Return the [X, Y] coordinate for the center point of the cell that contains the specified text.  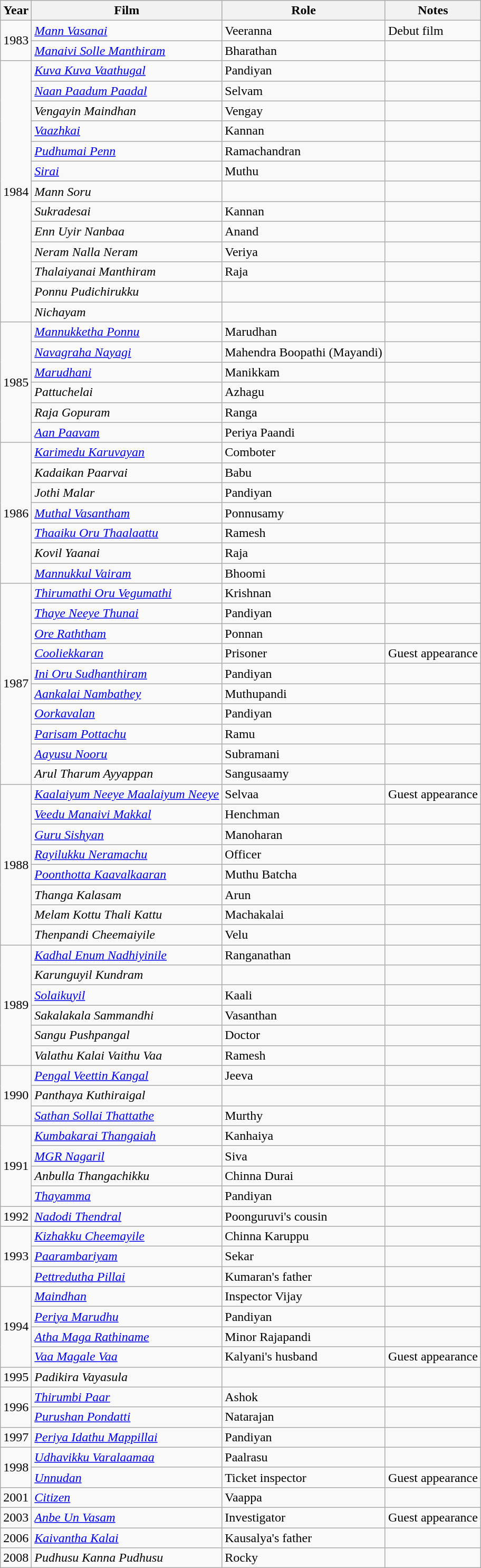
2001 [16, 1497]
Naan Paadum Paadal [127, 91]
Melam Kottu Thali Kattu [127, 915]
Thirumbi Paar [127, 1397]
Sangusaamy [304, 774]
Vengayin Maindhan [127, 111]
Muthal Vasantham [127, 513]
Periya Marudhu [127, 1317]
Selvam [304, 91]
Kadhal Enum Nadhiyinile [127, 955]
Karunguyil Kundram [127, 975]
Pengal Veettin Kangal [127, 1075]
Sekar [304, 1257]
1987 [16, 684]
Anbulla Thangachikku [127, 1176]
Thalaiyanai Manthiram [127, 272]
Selvaa [304, 794]
Manaivi Solle Manthiram [127, 51]
Sathan Sollai Thattathe [127, 1116]
Role [304, 11]
2003 [16, 1517]
Veriya [304, 252]
Kuva Kuva Vaathugal [127, 71]
Marudhan [304, 332]
Ponnan [304, 634]
Machakalai [304, 915]
Ore Raththam [127, 634]
Jeeva [304, 1075]
Rocky [304, 1558]
Prisoner [304, 654]
Veeranna [304, 31]
Veedu Manaivi Makkal [127, 814]
Doctor [304, 1035]
1984 [16, 191]
Inspector Vijay [304, 1297]
1988 [16, 864]
2006 [16, 1538]
Oorkavalan [127, 714]
Vaappa [304, 1497]
Kadaikan Paarvai [127, 473]
Maindhan [127, 1297]
Unnudan [127, 1477]
Vaa Magale Vaa [127, 1357]
Kizhakku Cheemayile [127, 1236]
1986 [16, 513]
Poonthotta Kaavalkaaran [127, 874]
1994 [16, 1327]
Purushan Pondatti [127, 1417]
Mannukketha Ponnu [127, 332]
Velu [304, 935]
Pettredutha Pillai [127, 1277]
1990 [16, 1095]
Kausalya's father [304, 1538]
Muthupandi [304, 694]
Aayusu Nooru [127, 754]
1997 [16, 1437]
Kumbakarai Thangaiah [127, 1136]
Periya Paandi [304, 432]
Periya Idathu Mappillai [127, 1437]
Kalyani's husband [304, 1357]
Kaalaiyum Neeye Maalaiyum Neeye [127, 794]
Azhagu [304, 392]
Aankalai Nambathey [127, 694]
Film [127, 11]
1989 [16, 1005]
Thaaiku Oru Thaalaattu [127, 533]
Atha Maga Rathiname [127, 1337]
Bharathan [304, 51]
Vaazhkai [127, 131]
Ini Oru Sudhanthiram [127, 674]
Navagraha Nayagi [127, 352]
Manoharan [304, 834]
Anbe Un Vasam [127, 1517]
Arun [304, 895]
1985 [16, 382]
Ranga [304, 412]
Marudhani [127, 372]
Kaivantha Kalai [127, 1538]
1998 [16, 1467]
Subramani [304, 754]
Ticket inspector [304, 1477]
Muthu Batcha [304, 874]
Vasanthan [304, 1015]
Investigator [304, 1517]
1983 [16, 41]
Solaikuyil [127, 995]
Pudhusu Kanna Pudhusu [127, 1558]
Ponnu Pudichirukku [127, 292]
Kovil Yaanai [127, 553]
Officer [304, 854]
Jothi Malar [127, 493]
Anand [304, 231]
1993 [16, 1257]
Sakalakala Sammandhi [127, 1015]
Sukradesai [127, 211]
Thaye Neeye Thunai [127, 613]
Henchman [304, 814]
Sirai [127, 171]
Babu [304, 473]
Mannukkul Vairam [127, 573]
Raja Gopuram [127, 412]
Arul Tharum Ayyappan [127, 774]
Vengay [304, 111]
Sangu Pushpangal [127, 1035]
Ramachandran [304, 151]
Mann Soru [127, 191]
Valathu Kalai Vaithu Vaa [127, 1055]
Parisam Pottachu [127, 734]
Udhavikku Varalaamaa [127, 1457]
Chinna Karuppu [304, 1236]
Ranganathan [304, 955]
Panthaya Kuthiraigal [127, 1095]
Bhoomi [304, 573]
Kaali [304, 995]
1991 [16, 1166]
Paalrasu [304, 1457]
1992 [16, 1216]
Thanga Kalasam [127, 895]
Muthu [304, 171]
Cooliekkaran [127, 654]
1995 [16, 1377]
Ramu [304, 734]
Notes [432, 11]
1996 [16, 1407]
Pudhumai Penn [127, 151]
Paarambariyam [127, 1257]
Manikkam [304, 372]
Kumaran's father [304, 1277]
Karimedu Karuvayan [127, 452]
Thenpandi Cheemaiyile [127, 935]
Chinna Durai [304, 1176]
MGR Nagaril [127, 1156]
Mann Vasanai [127, 31]
Mahendra Boopathi (Mayandi) [304, 352]
Ashok [304, 1397]
Poonguruvi's cousin [304, 1216]
Siva [304, 1156]
Comboter [304, 452]
Murthy [304, 1116]
Krishnan [304, 593]
Aan Paavam [127, 432]
Kanhaiya [304, 1136]
Debut film [432, 31]
2008 [16, 1558]
Thayamma [127, 1196]
Natarajan [304, 1417]
Nadodi Thendral [127, 1216]
Thirumathi Oru Vegumathi [127, 593]
Ponnusamy [304, 513]
Year [16, 11]
Padikira Vayasula [127, 1377]
Pattuchelai [127, 392]
Neram Nalla Neram [127, 252]
Rayilukku Neramachu [127, 854]
Nichayam [127, 312]
Guru Sishyan [127, 834]
Enn Uyir Nanbaa [127, 231]
Citizen [127, 1497]
Minor Rajapandi [304, 1337]
